Determine the (x, y) coordinate at the center of the cell enclosing the given text.  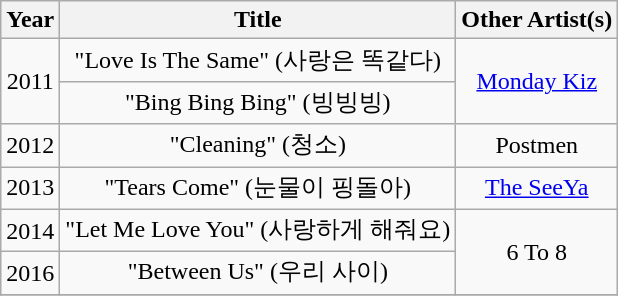
"Cleaning" (청소) (258, 146)
2012 (30, 146)
"Between Us" (우리 사이) (258, 274)
"Bing Bing Bing" (빙빙빙) (258, 102)
Other Artist(s) (537, 20)
"Let Me Love You" (사랑하게 해줘요) (258, 230)
Monday Kiz (537, 82)
Year (30, 20)
6 To 8 (537, 252)
"Tears Come" (눈물이 핑돌아) (258, 188)
"Love Is The Same" (사랑은 똑같다) (258, 60)
2014 (30, 230)
2016 (30, 274)
Postmen (537, 146)
The SeeYa (537, 188)
2011 (30, 82)
Title (258, 20)
2013 (30, 188)
